Return the (x, y) coordinate for the center point of the cell that contains the specified text.  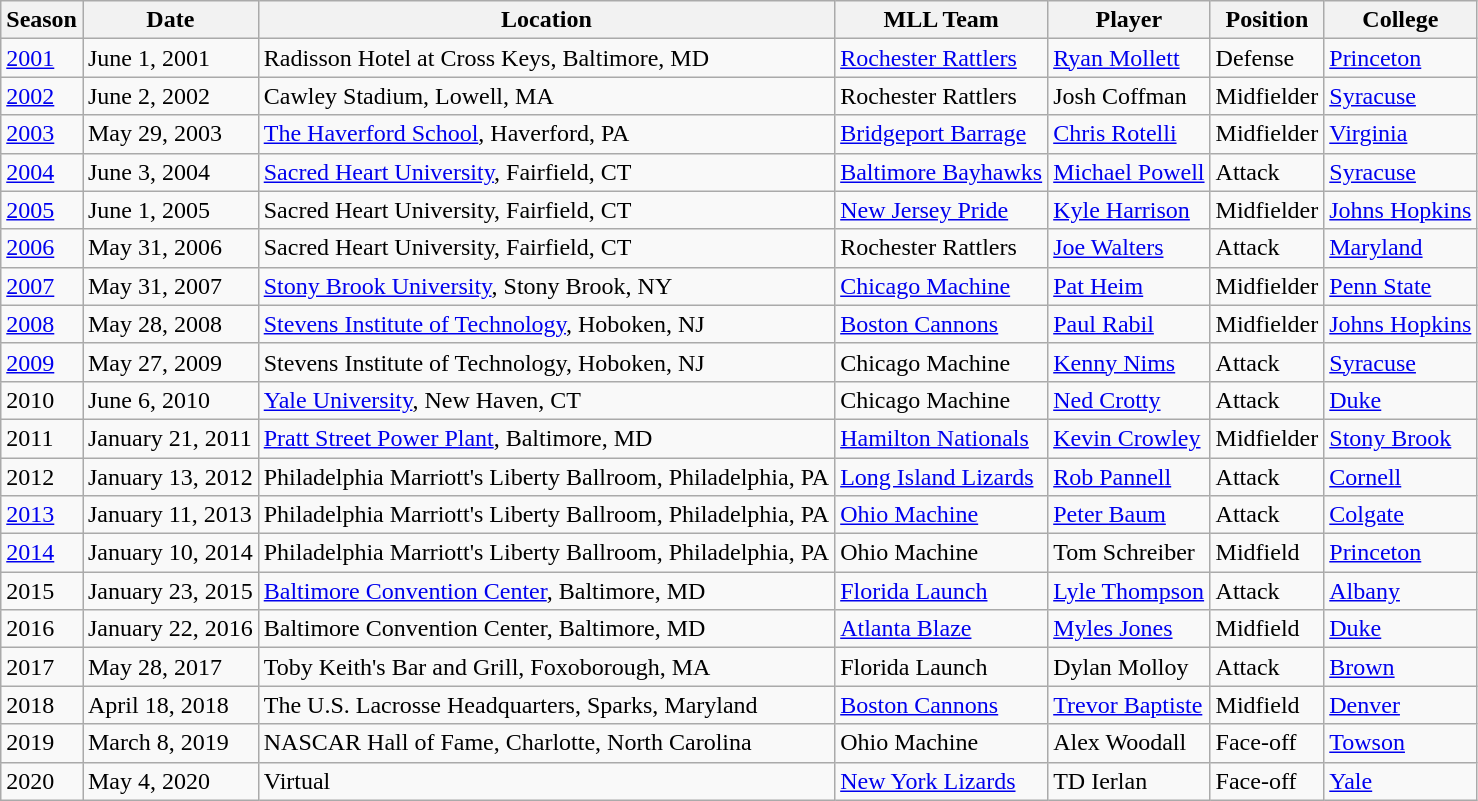
Defense (1267, 58)
January 13, 2012 (170, 477)
College (1400, 20)
New Jersey Pride (942, 210)
Chris Rotelli (1129, 134)
May 4, 2020 (170, 781)
March 8, 2019 (170, 743)
Bridgeport Barrage (942, 134)
2016 (42, 629)
Hamilton Nationals (942, 438)
Towson (1400, 743)
NASCAR Hall of Fame, Charlotte, North Carolina (546, 743)
The Haverford School, Haverford, PA (546, 134)
2019 (42, 743)
Penn State (1400, 286)
May 27, 2009 (170, 362)
Kenny Nims (1129, 362)
2012 (42, 477)
Albany (1400, 591)
Ned Crotty (1129, 400)
Yale (1400, 781)
Cawley Stadium, Lowell, MA (546, 96)
Atlanta Blaze (942, 629)
Ryan Mollett (1129, 58)
January 22, 2016 (170, 629)
January 21, 2011 (170, 438)
May 31, 2007 (170, 286)
Josh Coffman (1129, 96)
Dylan Molloy (1129, 667)
January 23, 2015 (170, 591)
Yale University, New Haven, CT (546, 400)
May 28, 2008 (170, 324)
2015 (42, 591)
2009 (42, 362)
Maryland (1400, 248)
2011 (42, 438)
May 28, 2017 (170, 667)
Cornell (1400, 477)
Trevor Baptiste (1129, 705)
Tom Schreiber (1129, 553)
Date (170, 20)
The U.S. Lacrosse Headquarters, Sparks, Maryland (546, 705)
2018 (42, 705)
Peter Baum (1129, 515)
June 1, 2005 (170, 210)
Stony Brook University, Stony Brook, NY (546, 286)
Colgate (1400, 515)
Myles Jones (1129, 629)
MLL Team (942, 20)
Pat Heim (1129, 286)
TD Ierlan (1129, 781)
2014 (42, 553)
2003 (42, 134)
2002 (42, 96)
Joe Walters (1129, 248)
Brown (1400, 667)
2004 (42, 172)
Virginia (1400, 134)
June 6, 2010 (170, 400)
June 1, 2001 (170, 58)
2006 (42, 248)
2005 (42, 210)
Lyle Thompson (1129, 591)
Virtual (546, 781)
Player (1129, 20)
Baltimore Bayhawks (942, 172)
2001 (42, 58)
May 29, 2003 (170, 134)
January 10, 2014 (170, 553)
Kyle Harrison (1129, 210)
April 18, 2018 (170, 705)
2007 (42, 286)
Stony Brook (1400, 438)
Denver (1400, 705)
January 11, 2013 (170, 515)
2020 (42, 781)
Position (1267, 20)
2013 (42, 515)
Location (546, 20)
Pratt Street Power Plant, Baltimore, MD (546, 438)
New York Lizards (942, 781)
Radisson Hotel at Cross Keys, Baltimore, MD (546, 58)
Season (42, 20)
Kevin Crowley (1129, 438)
May 31, 2006 (170, 248)
2008 (42, 324)
2010 (42, 400)
Michael Powell (1129, 172)
2017 (42, 667)
June 2, 2002 (170, 96)
Rob Pannell (1129, 477)
Paul Rabil (1129, 324)
Alex Woodall (1129, 743)
Long Island Lizards (942, 477)
June 3, 2004 (170, 172)
Toby Keith's Bar and Grill, Foxoborough, MA (546, 667)
